Search for the cell housing the specified text and yield its (X, Y) center coordinate. 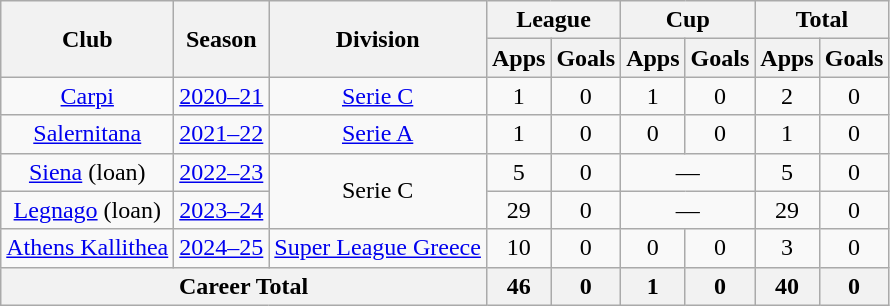
League (553, 20)
Legnago (loan) (88, 210)
10 (518, 248)
Career Total (244, 286)
2020–21 (222, 96)
2024–25 (222, 248)
46 (518, 286)
2 (787, 96)
Siena (loan) (88, 172)
3 (787, 248)
40 (787, 286)
Serie A (378, 134)
Super League Greece (378, 248)
Carpi (88, 96)
Salernitana (88, 134)
Division (378, 39)
Season (222, 39)
2021–22 (222, 134)
Club (88, 39)
Total (822, 20)
Athens Kallithea (88, 248)
2023–24 (222, 210)
Cup (688, 20)
2022–23 (222, 172)
